From the cell containing the given text, extract its center point as (x, y) coordinate. 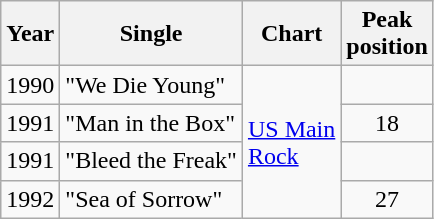
US MainRock (291, 142)
1992 (30, 199)
Chart (291, 34)
"Man in the Box" (152, 123)
"We Die Young" (152, 85)
1990 (30, 85)
Year (30, 34)
18 (387, 123)
"Sea of Sorrow" (152, 199)
Peakposition (387, 34)
27 (387, 199)
Single (152, 34)
"Bleed the Freak" (152, 161)
